Pinpoint the cell where the given text exists, returning its (X, Y) midpoint coordinate. 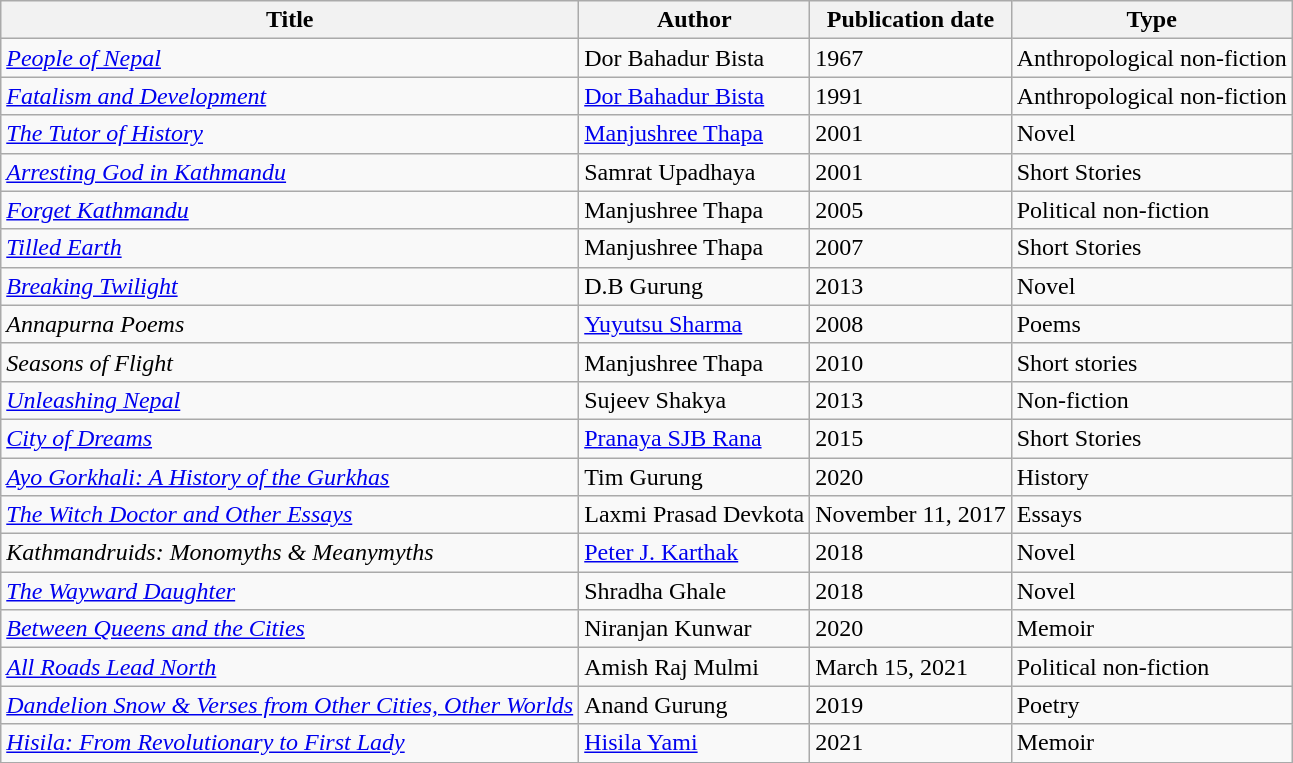
Kathmandruids: Monomyths & Meanymyths (290, 553)
Annapurna Poems (290, 324)
The Wayward Daughter (290, 591)
Breaking Twilight (290, 286)
Sujeev Shakya (694, 400)
The Witch Doctor and Other Essays (290, 515)
Seasons of Flight (290, 362)
Hisila Yami (694, 743)
2008 (910, 324)
Ayo Gorkhali: A History of the Gurkhas (290, 477)
Dandelion Snow & Verses from Other Cities, Other Worlds (290, 705)
People of Nepal (290, 58)
2005 (910, 210)
Shradha Ghale (694, 591)
The Tutor of History (290, 134)
All Roads Lead North (290, 667)
Tim Gurung (694, 477)
Tilled Earth (290, 248)
Non-fiction (1152, 400)
Hisila: From Revolutionary to First Lady (290, 743)
Yuyutsu Sharma (694, 324)
Peter J. Karthak (694, 553)
March 15, 2021 (910, 667)
History (1152, 477)
Type (1152, 20)
Fatalism and Development (290, 96)
2019 (910, 705)
Anand Gurung (694, 705)
Pranaya SJB Rana (694, 438)
2015 (910, 438)
2021 (910, 743)
Author (694, 20)
D.B Gurung (694, 286)
1967 (910, 58)
2007 (910, 248)
Unleashing Nepal (290, 400)
2010 (910, 362)
Niranjan Kunwar (694, 629)
Laxmi Prasad Devkota (694, 515)
Poems (1152, 324)
Samrat Upadhaya (694, 172)
Forget Kathmandu (290, 210)
Amish Raj Mulmi (694, 667)
Essays (1152, 515)
City of Dreams (290, 438)
November 11, 2017 (910, 515)
1991 (910, 96)
Publication date (910, 20)
Poetry (1152, 705)
Arresting God in Kathmandu (290, 172)
Between Queens and the Cities (290, 629)
Title (290, 20)
Short stories (1152, 362)
